Extract the [x, y] coordinate from the center of the cell holding the provided text.  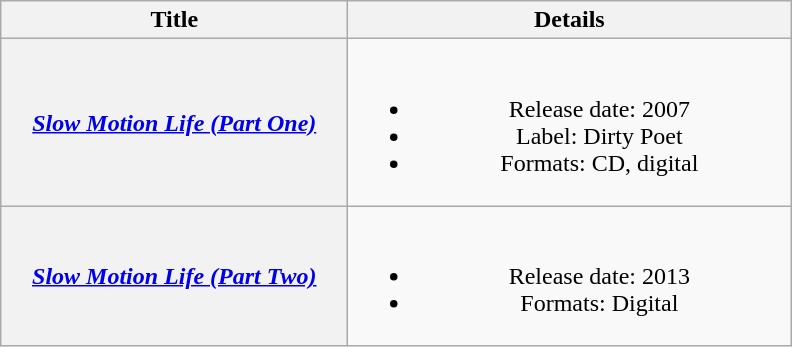
Slow Motion Life (Part Two) [174, 276]
Release date: 2013Formats: Digital [570, 276]
Details [570, 20]
Release date: 2007Label: Dirty PoetFormats: CD, digital [570, 122]
Title [174, 20]
Slow Motion Life (Part One) [174, 122]
